Output the [X, Y] coordinate of the center of the cell containing the given text.  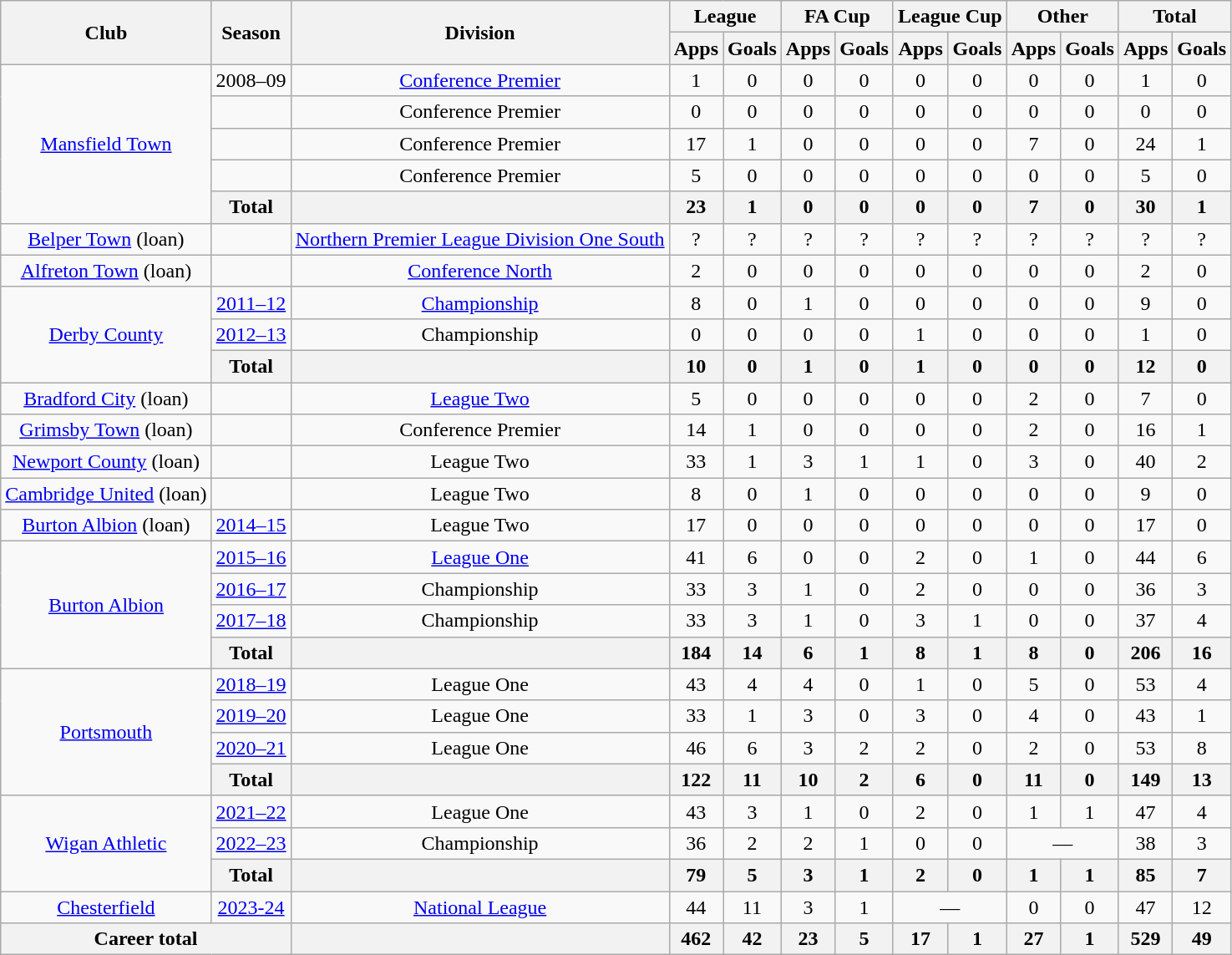
Northern Premier League Division One South [479, 239]
Career total [145, 939]
Division [479, 33]
41 [696, 557]
37 [1145, 621]
FA Cup [837, 17]
2016–17 [251, 589]
206 [1145, 653]
Derby County [106, 334]
Alfreton Town (loan) [106, 271]
Season [251, 33]
Newport County (loan) [106, 462]
42 [753, 939]
Grimsby Town (loan) [106, 430]
2022–23 [251, 843]
National League [479, 907]
Burton Albion (loan) [106, 526]
122 [696, 780]
49 [1202, 939]
2012–13 [251, 334]
184 [696, 653]
League [725, 17]
Conference North [479, 271]
Chesterfield [106, 907]
2011–12 [251, 302]
40 [1145, 462]
Club [106, 33]
2018–19 [251, 684]
Wigan Athletic [106, 843]
2017–18 [251, 621]
2014–15 [251, 526]
Belper Town (loan) [106, 239]
2023-24 [251, 907]
529 [1145, 939]
Cambridge United (loan) [106, 494]
2019–20 [251, 716]
2021–22 [251, 811]
Mansfield Town [106, 144]
462 [696, 939]
Portsmouth [106, 732]
Burton Albion [106, 605]
30 [1145, 207]
149 [1145, 780]
79 [696, 875]
2008–09 [251, 80]
24 [1145, 144]
27 [1033, 939]
38 [1145, 843]
Other [1062, 17]
13 [1202, 780]
85 [1145, 875]
League Cup [950, 17]
46 [696, 748]
Bradford City (loan) [106, 399]
2015–16 [251, 557]
2020–21 [251, 748]
